Scan for the cell matching the given text and deliver its (x, y) coordinate at center. 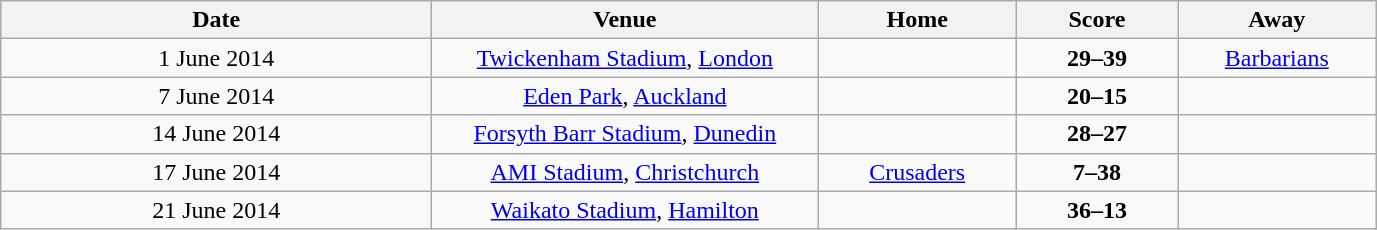
17 June 2014 (216, 172)
Eden Park, Auckland (625, 96)
29–39 (1096, 58)
21 June 2014 (216, 210)
7–38 (1096, 172)
Date (216, 20)
1 June 2014 (216, 58)
Crusaders (918, 172)
Twickenham Stadium, London (625, 58)
Barbarians (1278, 58)
Venue (625, 20)
7 June 2014 (216, 96)
20–15 (1096, 96)
AMI Stadium, Christchurch (625, 172)
Score (1096, 20)
36–13 (1096, 210)
28–27 (1096, 134)
14 June 2014 (216, 134)
Forsyth Barr Stadium, Dunedin (625, 134)
Waikato Stadium, Hamilton (625, 210)
Away (1278, 20)
Home (918, 20)
